Locate the cell with the specified text and output its [X, Y] center coordinate. 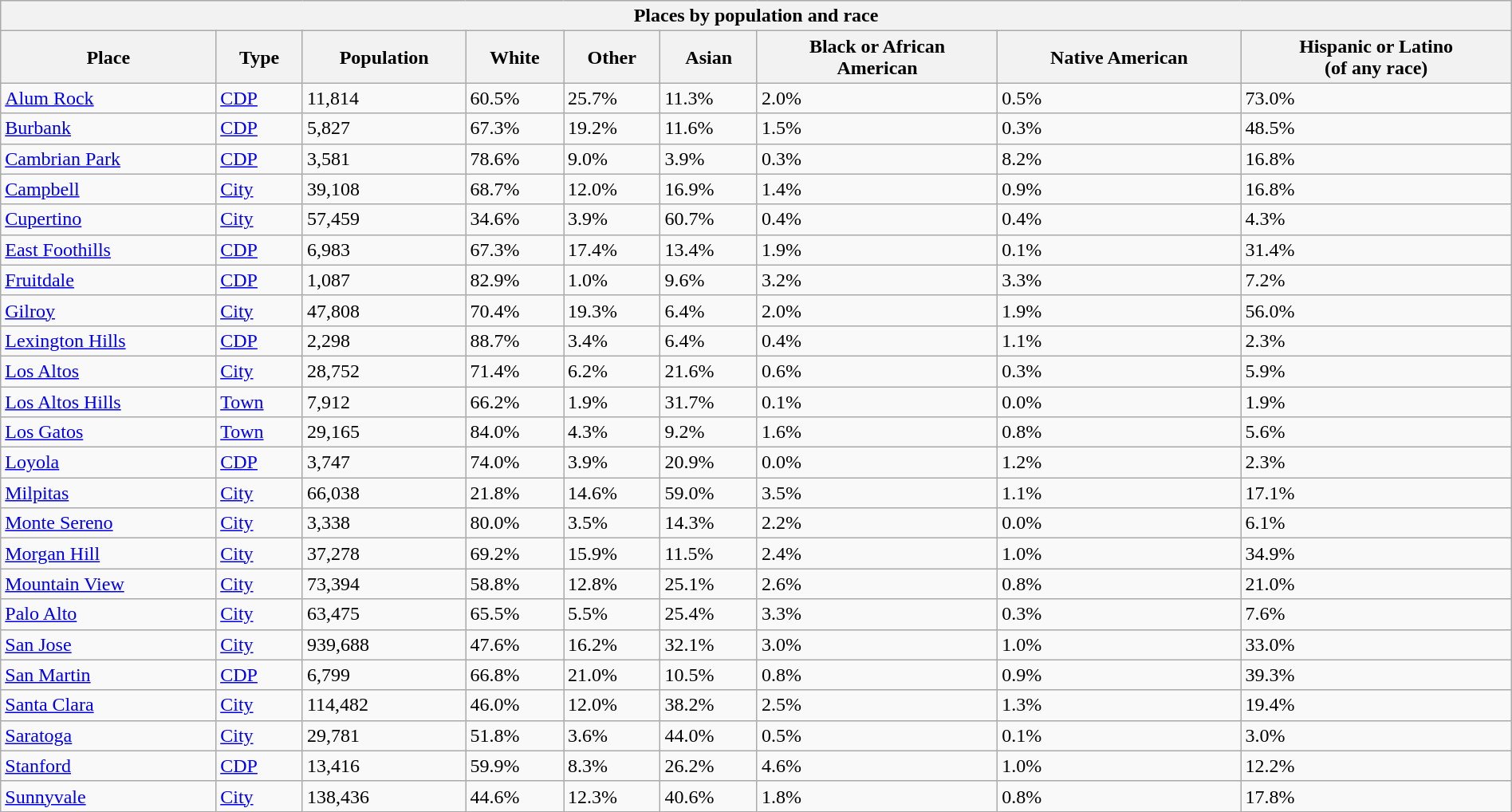
8.2% [1120, 159]
65.5% [515, 614]
3.2% [877, 280]
26.2% [708, 766]
5.6% [1376, 432]
Hispanic or Latino(of any race) [1376, 57]
59.0% [708, 493]
29,781 [384, 735]
Places by population and race [756, 16]
1.3% [1120, 705]
48.5% [1376, 128]
46.0% [515, 705]
20.9% [708, 463]
12.8% [612, 584]
71.4% [515, 371]
Native American [1120, 57]
3.6% [612, 735]
10.5% [708, 675]
6.1% [1376, 523]
39,108 [384, 189]
37,278 [384, 554]
44.0% [708, 735]
11.3% [708, 98]
Lexington Hills [108, 341]
25.7% [612, 98]
Alum Rock [108, 98]
73,394 [384, 584]
1.2% [1120, 463]
5,827 [384, 128]
Morgan Hill [108, 554]
Asian [708, 57]
60.7% [708, 219]
11,814 [384, 98]
60.5% [515, 98]
Sunnyvale [108, 796]
21.6% [708, 371]
1.5% [877, 128]
19.2% [612, 128]
Type [260, 57]
29,165 [384, 432]
1.4% [877, 189]
939,688 [384, 644]
White [515, 57]
19.4% [1376, 705]
21.8% [515, 493]
16.2% [612, 644]
Stanford [108, 766]
12.3% [612, 796]
88.7% [515, 341]
Black or AfricanAmerican [877, 57]
2.4% [877, 554]
Fruitdale [108, 280]
6.2% [612, 371]
68.7% [515, 189]
56.0% [1376, 310]
0.6% [877, 371]
East Foothills [108, 250]
66.8% [515, 675]
31.4% [1376, 250]
San Martin [108, 675]
Loyola [108, 463]
14.6% [612, 493]
66.2% [515, 401]
38.2% [708, 705]
Los Altos [108, 371]
Santa Clara [108, 705]
6,983 [384, 250]
73.0% [1376, 98]
Place [108, 57]
1.6% [877, 432]
138,436 [384, 796]
28,752 [384, 371]
82.9% [515, 280]
13,416 [384, 766]
1,087 [384, 280]
Los Altos Hills [108, 401]
17.4% [612, 250]
2.2% [877, 523]
25.1% [708, 584]
11.6% [708, 128]
Monte Sereno [108, 523]
58.8% [515, 584]
47.6% [515, 644]
57,459 [384, 219]
Palo Alto [108, 614]
9.6% [708, 280]
3,747 [384, 463]
Population [384, 57]
34.6% [515, 219]
70.4% [515, 310]
Cupertino [108, 219]
51.8% [515, 735]
Other [612, 57]
Burbank [108, 128]
2.5% [877, 705]
7.2% [1376, 280]
114,482 [384, 705]
40.6% [708, 796]
7.6% [1376, 614]
5.5% [612, 614]
7,912 [384, 401]
25.4% [708, 614]
47,808 [384, 310]
14.3% [708, 523]
39.3% [1376, 675]
Campbell [108, 189]
San Jose [108, 644]
11.5% [708, 554]
84.0% [515, 432]
63,475 [384, 614]
Mountain View [108, 584]
3,581 [384, 159]
69.2% [515, 554]
74.0% [515, 463]
Milpitas [108, 493]
12.2% [1376, 766]
Saratoga [108, 735]
32.1% [708, 644]
5.9% [1376, 371]
8.3% [612, 766]
1.8% [877, 796]
Los Gatos [108, 432]
19.3% [612, 310]
2,298 [384, 341]
3,338 [384, 523]
6,799 [384, 675]
31.7% [708, 401]
34.9% [1376, 554]
17.8% [1376, 796]
9.2% [708, 432]
78.6% [515, 159]
Gilroy [108, 310]
Cambrian Park [108, 159]
80.0% [515, 523]
59.9% [515, 766]
4.6% [877, 766]
9.0% [612, 159]
16.9% [708, 189]
66,038 [384, 493]
2.6% [877, 584]
15.9% [612, 554]
3.4% [612, 341]
44.6% [515, 796]
33.0% [1376, 644]
13.4% [708, 250]
17.1% [1376, 493]
